From the cell containing the given text, extract its center point as [X, Y] coordinate. 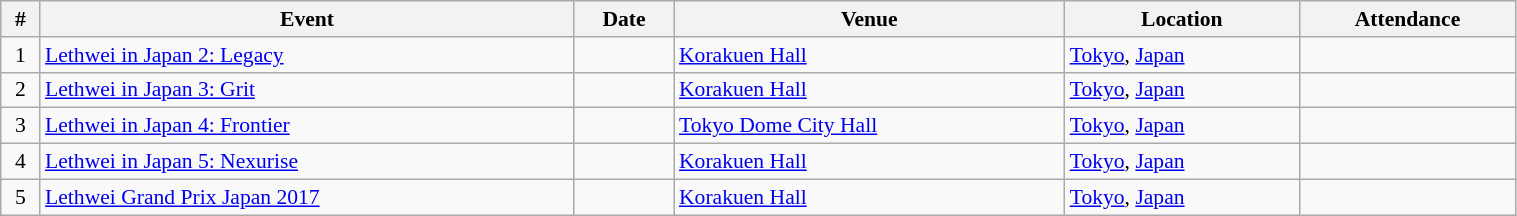
Lethwei in Japan 4: Frontier [307, 126]
1 [20, 55]
3 [20, 126]
Location [1182, 19]
2 [20, 90]
Lethwei in Japan 3: Grit [307, 90]
Lethwei Grand Prix Japan 2017 [307, 197]
Date [624, 19]
Lethwei in Japan 2: Legacy [307, 55]
Attendance [1408, 19]
4 [20, 162]
5 [20, 197]
Event [307, 19]
Lethwei in Japan 5: Nexurise [307, 162]
# [20, 19]
Tokyo Dome City Hall [870, 126]
Venue [870, 19]
